Pinpoint the cell where the given text exists, returning its (x, y) midpoint coordinate. 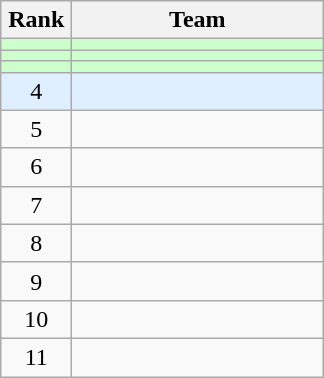
Rank (36, 20)
11 (36, 357)
8 (36, 243)
5 (36, 129)
7 (36, 205)
9 (36, 281)
10 (36, 319)
Team (198, 20)
6 (36, 167)
4 (36, 91)
